Return (X, Y) of the center of cell containing provided text 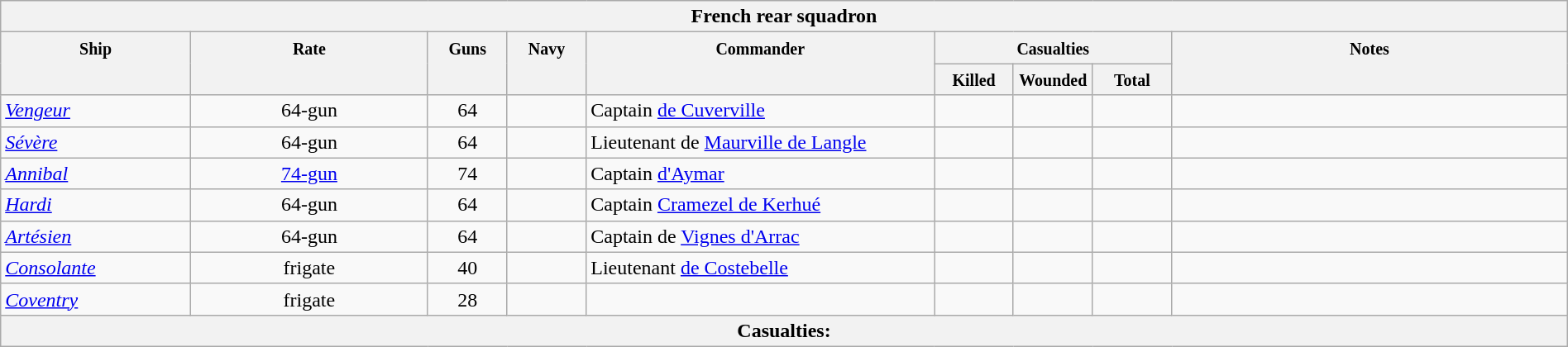
Captain Cramezel de Kerhué (761, 205)
Coventry (96, 299)
Guns (467, 64)
Rate (309, 64)
Wounded (1053, 79)
Killed (974, 79)
Vengeur (96, 111)
Notes (1370, 64)
Captain de Vignes d'Arrac (761, 236)
74 (467, 173)
Casualties: (784, 330)
Navy (547, 64)
Ship (96, 64)
Sévère (96, 142)
74-gun (309, 173)
French rear squadron (784, 17)
Lieutenant de Costebelle (761, 268)
Captain d'Aymar (761, 173)
28 (467, 299)
Hardi (96, 205)
40 (467, 268)
Lieutenant de Maurville de Langle (761, 142)
Artésien (96, 236)
Commander (761, 64)
Annibal (96, 173)
Captain de Cuverville (761, 111)
Casualties (1054, 48)
Consolante (96, 268)
Total (1132, 79)
